Determine the (x, y) coordinate at the center of the cell enclosing the given text.  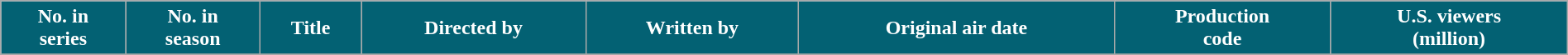
U.S. viewers(million) (1449, 28)
Directed by (473, 28)
No. inseason (193, 28)
Productioncode (1222, 28)
Original air date (956, 28)
Title (310, 28)
Written by (692, 28)
No. inseries (63, 28)
